Detect which cell encompasses the target text, then output its [X, Y] center coordinate. 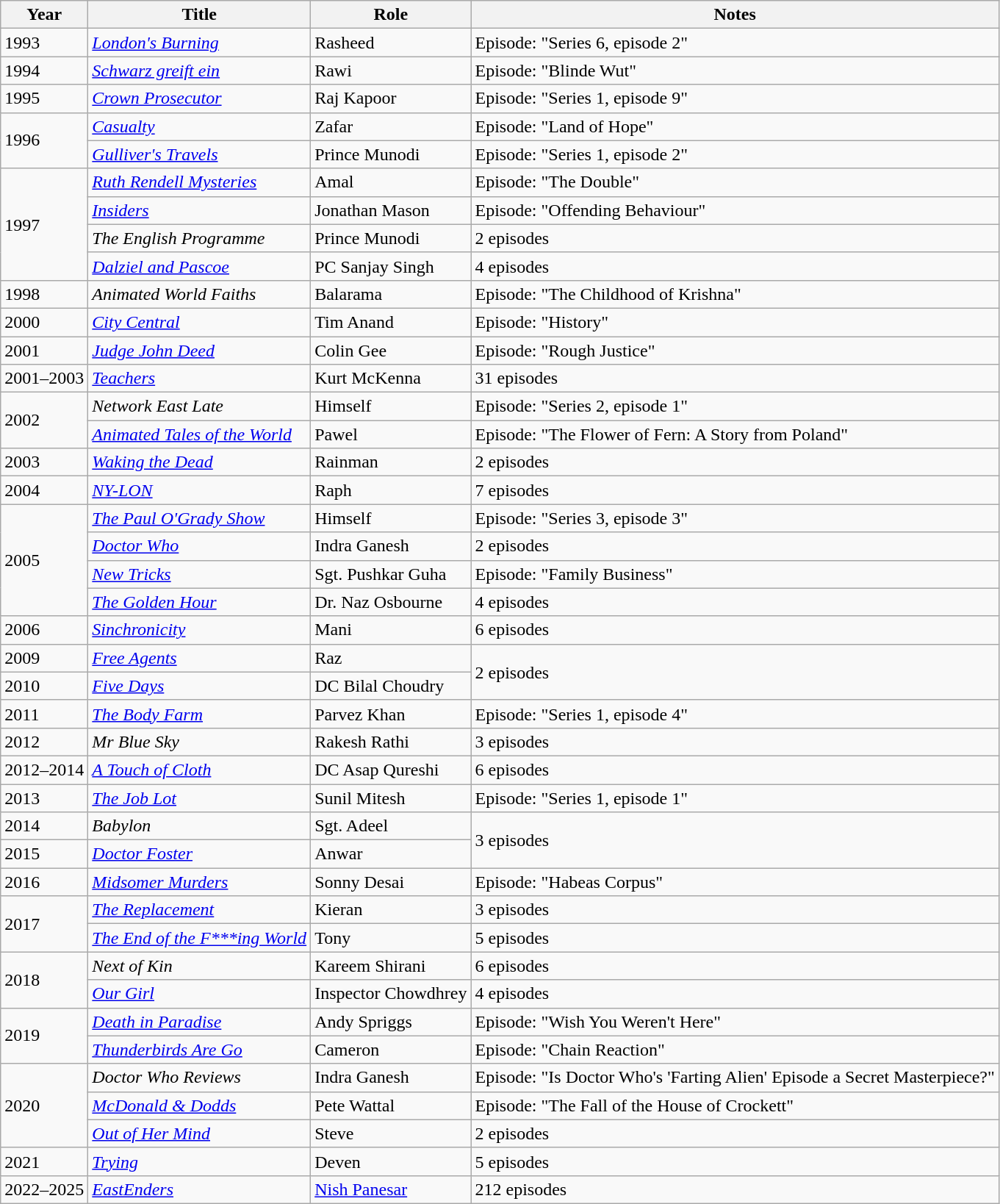
2003 [44, 462]
Kurt McKenna [391, 379]
NY-LON [200, 490]
Episode: "Blinde Wut" [735, 71]
2014 [44, 826]
2001 [44, 351]
DC Bilal Choudry [391, 686]
Kieran [391, 910]
Sunil Mitesh [391, 798]
Notes [735, 15]
Animated World Faiths [200, 294]
2005 [44, 560]
The Job Lot [200, 798]
2010 [44, 686]
Episode: "Rough Justice" [735, 351]
Animated Tales of the World [200, 434]
2000 [44, 322]
Raz [391, 658]
Doctor Who [200, 546]
2015 [44, 854]
Nish Panesar [391, 1189]
Insiders [200, 210]
2017 [44, 924]
Zafar [391, 126]
2011 [44, 714]
212 episodes [735, 1189]
Episode: "The Flower of Fern: A Story from Poland" [735, 434]
Thunderbirds Are Go [200, 1050]
Our Girl [200, 994]
New Tricks [200, 574]
Pete Wattal [391, 1106]
Schwarz greift ein [200, 71]
Network East Late [200, 406]
Raph [391, 490]
31 episodes [735, 379]
Judge John Deed [200, 351]
2001–2003 [44, 379]
Doctor Foster [200, 854]
Episode: "Series 3, episode 3" [735, 518]
EastEnders [200, 1189]
Next of Kin [200, 966]
Episode: "Offending Behaviour" [735, 210]
Parvez Khan [391, 714]
Raj Kapoor [391, 98]
1995 [44, 98]
1998 [44, 294]
Jonathan Mason [391, 210]
Episode: "Land of Hope" [735, 126]
Colin Gee [391, 351]
Episode: "Series 6, episode 2" [735, 43]
Mani [391, 630]
Episode: "The Childhood of Krishna" [735, 294]
Episode: "History" [735, 322]
Gulliver's Travels [200, 154]
2021 [44, 1161]
The Replacement [200, 910]
Year [44, 15]
PC Sanjay Singh [391, 266]
2013 [44, 798]
1997 [44, 224]
Rawi [391, 71]
Episode: "Family Business" [735, 574]
Episode: "Series 2, episode 1" [735, 406]
Inspector Chowdhrey [391, 994]
The Paul O'Grady Show [200, 518]
Role [391, 15]
Waking the Dead [200, 462]
Sonny Desai [391, 882]
Crown Prosecutor [200, 98]
Episode: "Is Doctor Who's 'Farting Alien' Episode a Secret Masterpiece?" [735, 1078]
Andy Spriggs [391, 1022]
Deven [391, 1161]
Rakesh Rathi [391, 742]
Steve [391, 1133]
Tony [391, 938]
The End of the F***ing World [200, 938]
Episode: "The Fall of the House of Crockett" [735, 1106]
The Golden Hour [200, 602]
1994 [44, 71]
Episode: "Wish You Weren't Here" [735, 1022]
Kareem Shirani [391, 966]
McDonald & Dodds [200, 1106]
Death in Paradise [200, 1022]
2006 [44, 630]
Rasheed [391, 43]
Anwar [391, 854]
Episode: "Series 1, episode 4" [735, 714]
Episode: "The Double" [735, 182]
Mr Blue Sky [200, 742]
Cameron [391, 1050]
The English Programme [200, 238]
Doctor Who Reviews [200, 1078]
Sgt. Pushkar Guha [391, 574]
2022–2025 [44, 1189]
Balarama [391, 294]
1993 [44, 43]
Casualty [200, 126]
1996 [44, 140]
Sgt. Adeel [391, 826]
Ruth Rendell Mysteries [200, 182]
Tim Anand [391, 322]
2012–2014 [44, 770]
2009 [44, 658]
City Central [200, 322]
Out of Her Mind [200, 1133]
Episode: "Habeas Corpus" [735, 882]
Free Agents [200, 658]
Pawel [391, 434]
Babylon [200, 826]
2019 [44, 1036]
Teachers [200, 379]
Dalziel and Pascoe [200, 266]
London's Burning [200, 43]
Episode: "Series 1, episode 1" [735, 798]
Midsomer Murders [200, 882]
Episode: "Series 1, episode 9" [735, 98]
Episode: "Series 1, episode 2" [735, 154]
2012 [44, 742]
Sinchronicity [200, 630]
2004 [44, 490]
Title [200, 15]
DC Asap Qureshi [391, 770]
Episode: "Chain Reaction" [735, 1050]
Trying [200, 1161]
Rainman [391, 462]
2020 [44, 1106]
2002 [44, 420]
2018 [44, 980]
7 episodes [735, 490]
2016 [44, 882]
Five Days [200, 686]
The Body Farm [200, 714]
Dr. Naz Osbourne [391, 602]
A Touch of Cloth [200, 770]
Amal [391, 182]
